Locate the cell with the specified text and output its (X, Y) center coordinate. 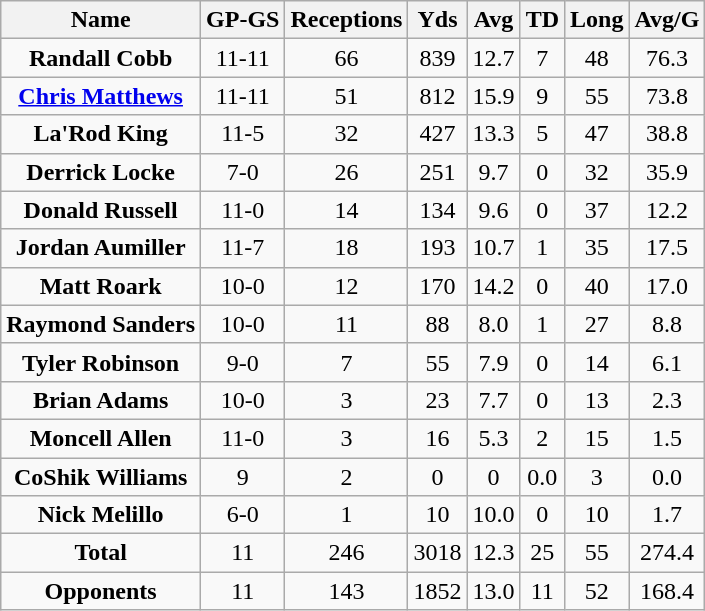
25 (542, 553)
76.3 (667, 58)
2.3 (667, 400)
274.4 (667, 553)
Avg (494, 20)
12.7 (494, 58)
Tyler Robinson (101, 362)
168.4 (667, 591)
La'Rod King (101, 134)
17.0 (667, 286)
5.3 (494, 438)
143 (346, 591)
TD (542, 20)
3018 (438, 553)
Long (597, 20)
Receptions (346, 20)
251 (438, 172)
47 (597, 134)
38.8 (667, 134)
35.9 (667, 172)
11-5 (243, 134)
812 (438, 96)
48 (597, 58)
193 (438, 248)
13.3 (494, 134)
246 (346, 553)
9.6 (494, 210)
10.0 (494, 515)
18 (346, 248)
Derrick Locke (101, 172)
Moncell Allen (101, 438)
66 (346, 58)
1852 (438, 591)
8.8 (667, 324)
13.0 (494, 591)
6-0 (243, 515)
15 (597, 438)
CoShik Williams (101, 477)
6.1 (667, 362)
Nick Melillo (101, 515)
Opponents (101, 591)
88 (438, 324)
17.5 (667, 248)
15.9 (494, 96)
Brian Adams (101, 400)
Avg/G (667, 20)
14.2 (494, 286)
170 (438, 286)
37 (597, 210)
9-0 (243, 362)
7.7 (494, 400)
1.5 (667, 438)
Chris Matthews (101, 96)
839 (438, 58)
51 (346, 96)
12.3 (494, 553)
Matt Roark (101, 286)
Donald Russell (101, 210)
Total (101, 553)
Name (101, 20)
35 (597, 248)
8.0 (494, 324)
Yds (438, 20)
26 (346, 172)
10.7 (494, 248)
9.7 (494, 172)
40 (597, 286)
GP-GS (243, 20)
427 (438, 134)
27 (597, 324)
11-7 (243, 248)
7-0 (243, 172)
13 (597, 400)
1.7 (667, 515)
23 (438, 400)
7.9 (494, 362)
134 (438, 210)
52 (597, 591)
Jordan Aumiller (101, 248)
5 (542, 134)
Raymond Sanders (101, 324)
73.8 (667, 96)
Randall Cobb (101, 58)
16 (438, 438)
12 (346, 286)
12.2 (667, 210)
